Scan for the cell matching the given text and deliver its (X, Y) coordinate at center. 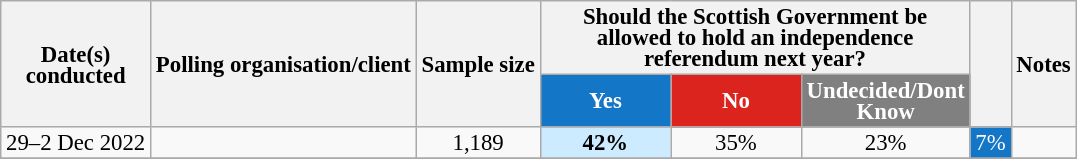
Polling organisation/client (284, 64)
Date(s)conducted (76, 64)
Undecided/Dont Know (886, 102)
35% (736, 143)
29–2 Dec 2022 (76, 143)
No (736, 102)
7% (990, 143)
23% (886, 143)
42% (606, 143)
Notes (1044, 64)
Yes (606, 102)
1,189 (478, 143)
Should the Scottish Government be allowed to hold an independence referendum next year? (755, 38)
Sample size (478, 64)
